Return the [x, y] coordinate for the center point of the cell that contains the specified text.  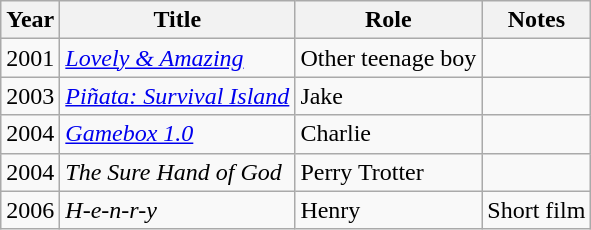
Short film [536, 210]
Charlie [388, 134]
Role [388, 20]
2003 [30, 96]
Notes [536, 20]
2001 [30, 58]
Henry [388, 210]
Other teenage boy [388, 58]
Lovely & Amazing [178, 58]
The Sure Hand of God [178, 172]
Title [178, 20]
Jake [388, 96]
Perry Trotter [388, 172]
Gamebox 1.0 [178, 134]
Piñata: Survival Island [178, 96]
Year [30, 20]
H-e-n-r-y [178, 210]
2006 [30, 210]
